Extract the (X, Y) coordinate from the center of the cell holding the provided text.  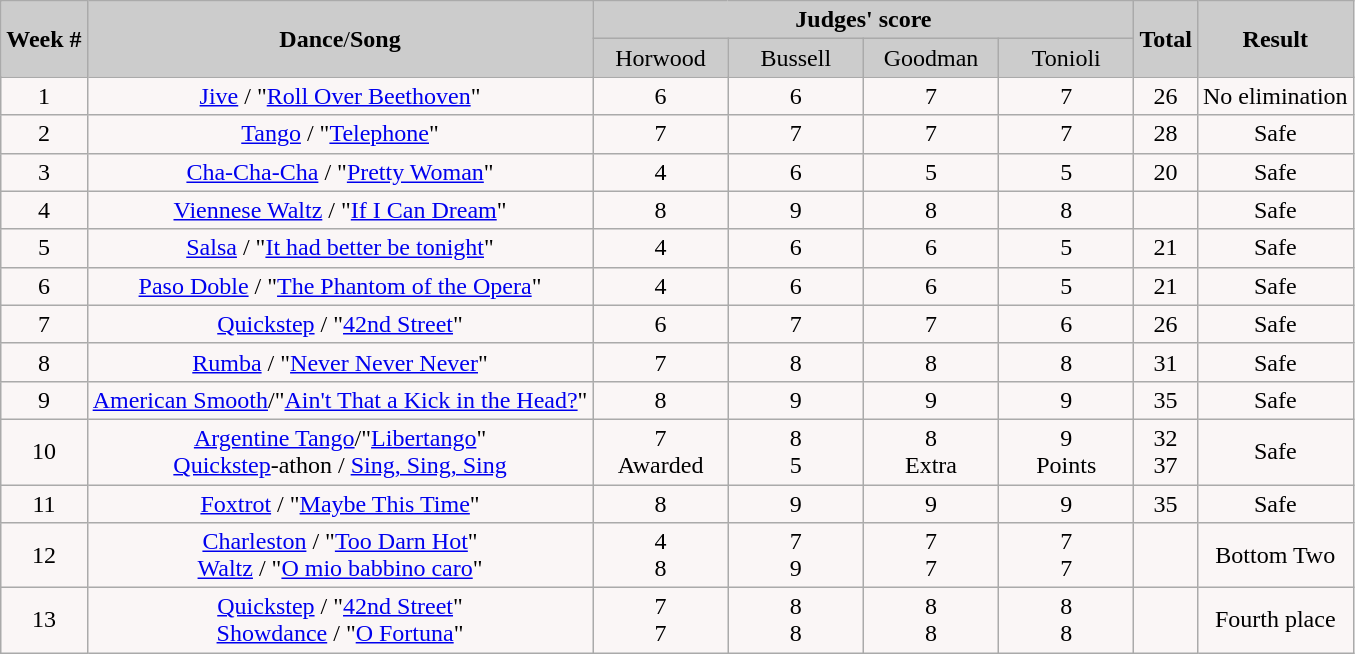
7Awarded (660, 452)
28 (1166, 134)
79 (796, 556)
Judges' score (864, 20)
Goodman (930, 58)
No elimination (1275, 96)
Tonioli (1066, 58)
Week # (44, 39)
Salsa / "It had better be tonight" (340, 248)
Cha-Cha-Cha / "Pretty Woman" (340, 172)
9Points (1066, 452)
Fourth place (1275, 620)
Jive / "Roll Over Beethoven" (340, 96)
Total (1166, 39)
31 (1166, 362)
Foxtrot / "Maybe This Time" (340, 503)
Viennese Waltz / "If I Can Dream" (340, 210)
Argentine Tango/"Libertango"Quickstep-athon / Sing, Sing, Sing (340, 452)
20 (1166, 172)
Quickstep / "42nd Street" Showdance / "O Fortuna" (340, 620)
Tango / "Telephone" (340, 134)
48 (660, 556)
10 (44, 452)
1 (44, 96)
85 (796, 452)
13 (44, 620)
Bussell (796, 58)
3237 (1166, 452)
8Extra (930, 452)
Bottom Two (1275, 556)
Horwood (660, 58)
2 (44, 134)
American Smooth/"Ain't That a Kick in the Head?" (340, 400)
11 (44, 503)
Result (1275, 39)
Rumba / "Never Never Never" (340, 362)
12 (44, 556)
Paso Doble / "The Phantom of the Opera" (340, 286)
Quickstep / "42nd Street" (340, 324)
Charleston / "Too Darn Hot"Waltz / "O mio babbino caro" (340, 556)
Dance/Song (340, 39)
3 (44, 172)
